Capture the cell that displays the provided text and extract its (x, y) central coordinate. 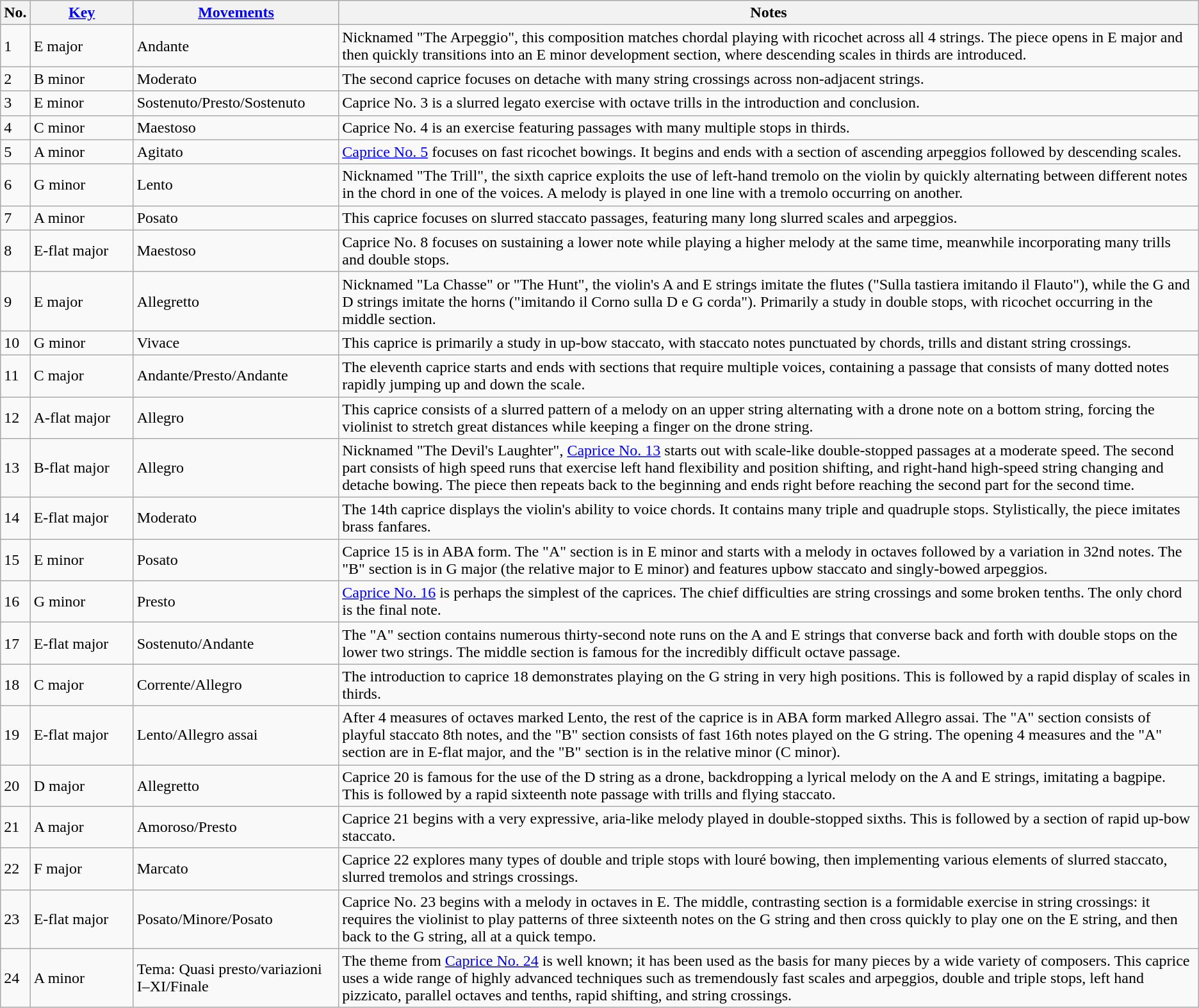
17 (15, 643)
A-flat major (82, 418)
Corrente/Allegro (236, 685)
16 (15, 602)
Movements (236, 13)
F major (82, 868)
21 (15, 827)
B-flat major (82, 468)
A major (82, 827)
Caprice No. 3 is a slurred legato exercise with octave trills in the introduction and conclusion. (769, 103)
24 (15, 978)
Caprice 21 begins with a very expressive, aria-like melody played in double-stopped sixths. This is followed by a section of rapid up-bow staccato. (769, 827)
8 (15, 251)
Andante (236, 46)
13 (15, 468)
Caprice No. 4 is an exercise featuring passages with many multiple stops in thirds. (769, 127)
Posato/Minore/Posato (236, 919)
This caprice is primarily a study in up-bow staccato, with staccato notes punctuated by chords, trills and distant string crossings. (769, 343)
1 (15, 46)
2 (15, 79)
10 (15, 343)
18 (15, 685)
B minor (82, 79)
15 (15, 560)
11 (15, 375)
Presto (236, 602)
Caprice No. 5 focuses on fast ricochet bowings. It begins and ends with a section of ascending arpeggios followed by descending scales. (769, 152)
23 (15, 919)
20 (15, 785)
C minor (82, 127)
The second caprice focuses on detache with many string crossings across non-adjacent strings. (769, 79)
19 (15, 735)
9 (15, 301)
4 (15, 127)
Marcato (236, 868)
Key (82, 13)
The introduction to caprice 18 demonstrates playing on the G string in very high positions. This is followed by a rapid display of scales in thirds. (769, 685)
D major (82, 785)
Agitato (236, 152)
Andante/Presto/Andante (236, 375)
Lento/Allegro assai (236, 735)
No. (15, 13)
7 (15, 218)
Sostenuto/Andante (236, 643)
This caprice focuses on slurred staccato passages, featuring many long slurred scales and arpeggios. (769, 218)
22 (15, 868)
Amoroso/Presto (236, 827)
14 (15, 519)
Tema: Quasi presto/variazioni I–XI/Finale (236, 978)
3 (15, 103)
12 (15, 418)
Sostenuto/Presto/Sostenuto (236, 103)
Lento (236, 184)
5 (15, 152)
Notes (769, 13)
6 (15, 184)
Vivace (236, 343)
